Search for the cell housing the specified text and yield its [X, Y] center coordinate. 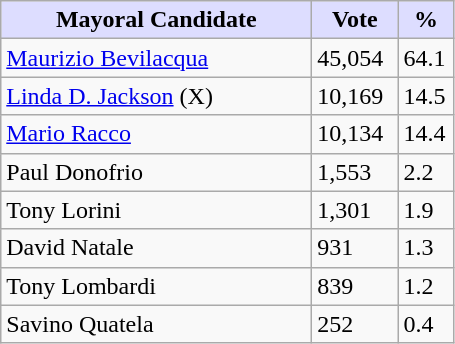
1.2 [426, 286]
14.4 [426, 134]
64.1 [426, 58]
14.5 [426, 96]
David Natale [156, 248]
Maurizio Bevilacqua [156, 58]
Paul Donofrio [156, 172]
252 [355, 324]
10,169 [355, 96]
Tony Lombardi [156, 286]
839 [355, 286]
% [426, 20]
1.9 [426, 210]
Savino Quatela [156, 324]
Mario Racco [156, 134]
Tony Lorini [156, 210]
0.4 [426, 324]
Linda D. Jackson (X) [156, 96]
2.2 [426, 172]
931 [355, 248]
45,054 [355, 58]
Mayoral Candidate [156, 20]
1,553 [355, 172]
Vote [355, 20]
1.3 [426, 248]
10,134 [355, 134]
1,301 [355, 210]
